Scan for the cell matching the given text and deliver its [x, y] coordinate at center. 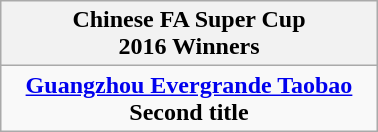
Guangzhou Evergrande TaobaoSecond title [189, 98]
Chinese FA Super Cup2016 Winners [189, 34]
